Extract the (x, y) coordinate from the center of the cell holding the provided text.  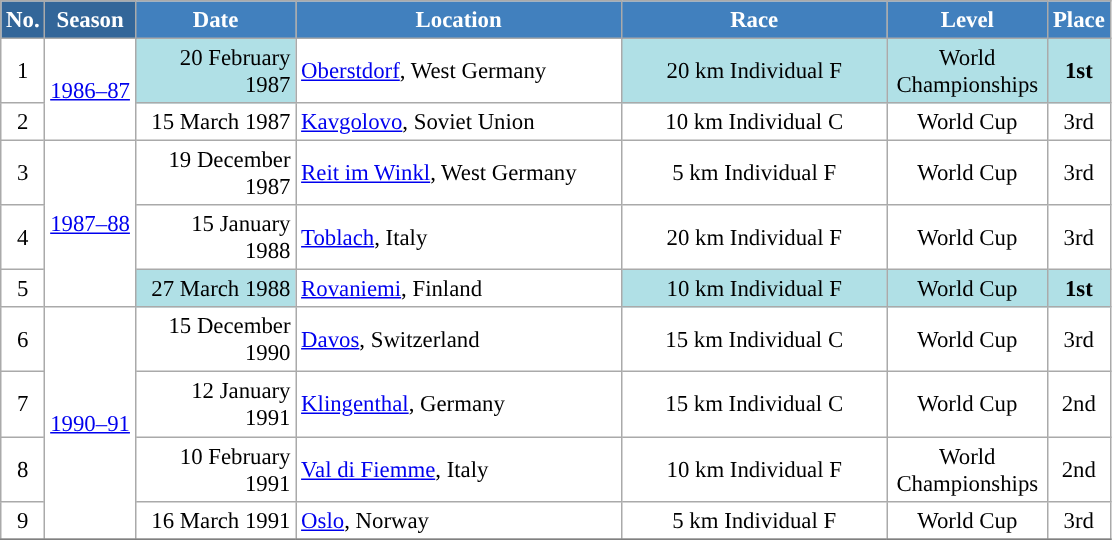
7 (23, 404)
10 km Individual C (754, 122)
Oberstdorf, West Germany (459, 72)
15 December 1990 (216, 340)
5 (23, 289)
1990–91 (90, 424)
Race (754, 20)
8 (23, 470)
Oslo, Norway (459, 520)
10 February 1991 (216, 470)
6 (23, 340)
Level (968, 20)
Location (459, 20)
Kavgolovo, Soviet Union (459, 122)
1 (23, 72)
Davos, Switzerland (459, 340)
2 (23, 122)
1986–87 (90, 90)
Reit im Winkl, West Germany (459, 174)
Date (216, 20)
16 March 1991 (216, 520)
Season (90, 20)
Klingenthal, Germany (459, 404)
12 January 1991 (216, 404)
Toblach, Italy (459, 238)
Val di Fiemme, Italy (459, 470)
No. (23, 20)
Rovaniemi, Finland (459, 289)
15 March 1987 (216, 122)
4 (23, 238)
15 January 1988 (216, 238)
19 December 1987 (216, 174)
9 (23, 520)
3 (23, 174)
20 February 1987 (216, 72)
Place (1079, 20)
27 March 1988 (216, 289)
1987–88 (90, 224)
